Output the (X, Y) coordinate of the center of the cell containing the given text.  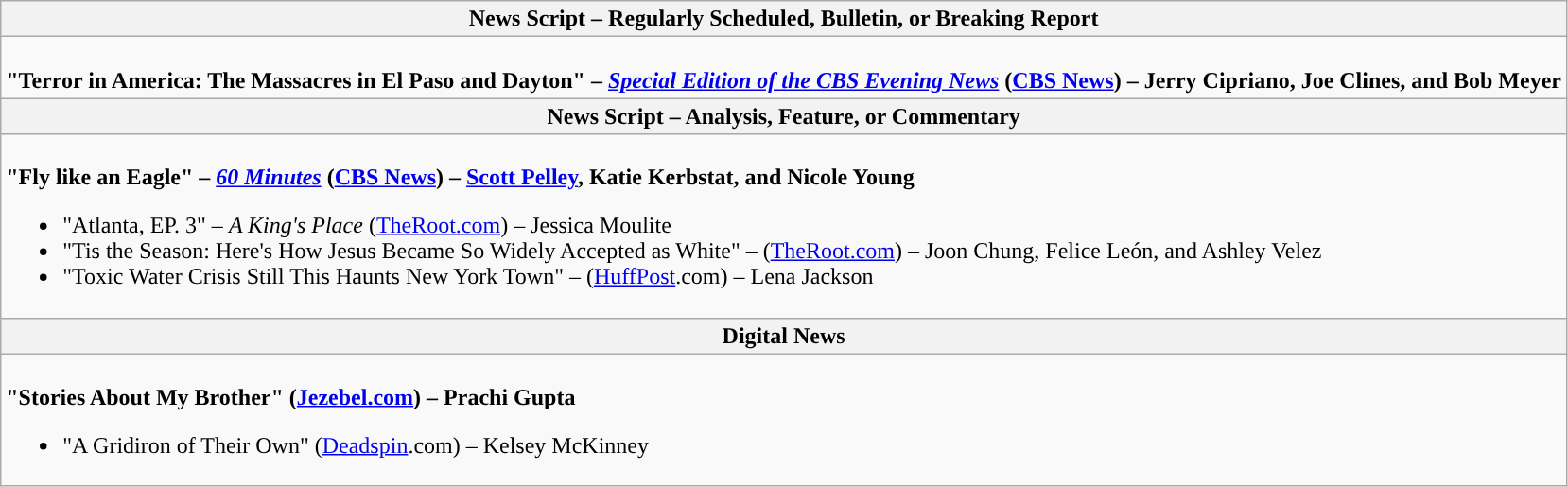
News Script – Regularly Scheduled, Bulletin, or Breaking Report (784, 19)
Digital News (784, 336)
News Script – Analysis, Feature, or Commentary (784, 116)
"Stories About My Brother" (Jezebel.com) – Prachi Gupta"A Gridiron of Their Own" (Deadspin.com) – Kelsey McKinney (784, 420)
